Locate the cell with the specified text and output its (X, Y) center coordinate. 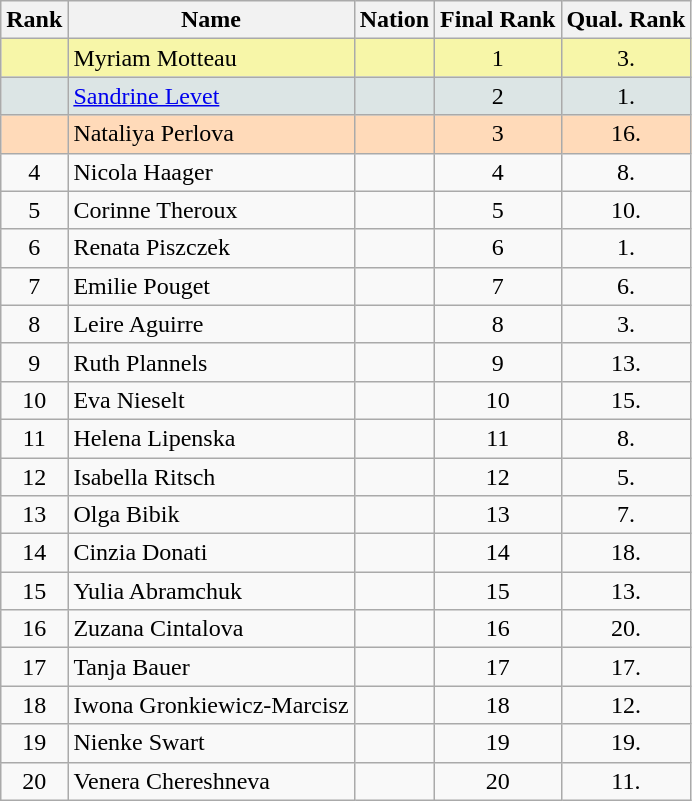
Nienke Swart (211, 743)
Venera Chereshneva (211, 781)
Iwona Gronkiewicz-Marcisz (211, 705)
Ruth Plannels (211, 362)
Myriam Motteau (211, 58)
1 (498, 58)
Rank (34, 20)
2 (498, 96)
Isabella Ritsch (211, 477)
20. (626, 629)
Zuzana Cintalova (211, 629)
3 (498, 134)
16. (626, 134)
Tanja Bauer (211, 667)
Cinzia Donati (211, 553)
15. (626, 400)
Eva Nieselt (211, 400)
17. (626, 667)
19. (626, 743)
18. (626, 553)
Name (211, 20)
10. (626, 210)
Sandrine Levet (211, 96)
11. (626, 781)
Yulia Abramchuk (211, 591)
Emilie Pouget (211, 286)
Nation (394, 20)
Nataliya Perlova (211, 134)
6. (626, 286)
Renata Piszczek (211, 248)
Final Rank (498, 20)
Nicola Haager (211, 172)
Olga Bibik (211, 515)
12. (626, 705)
Helena Lipenska (211, 438)
Qual. Rank (626, 20)
7. (626, 515)
Leire Aguirre (211, 324)
Corinne Theroux (211, 210)
5. (626, 477)
